Identify which cell holds the provided text, then report its (x, y) central coordinate. 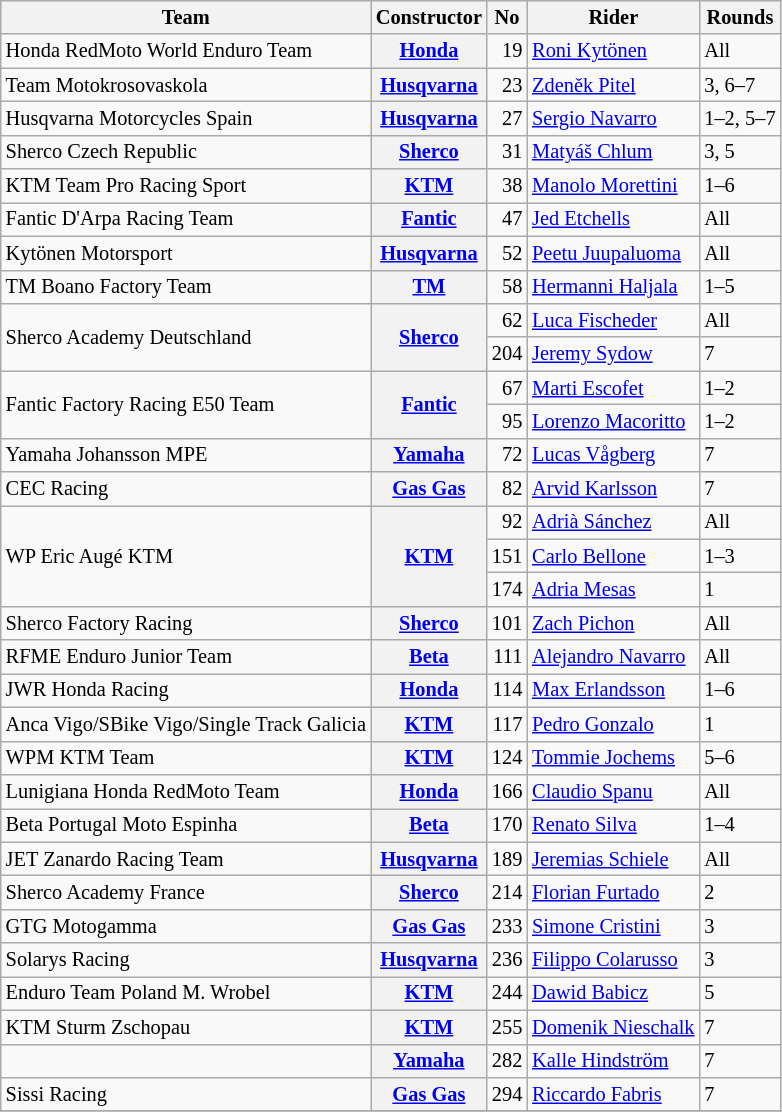
Rider (613, 17)
Lunigiana Honda RedMoto Team (186, 791)
Sissi Racing (186, 1094)
RFME Enduro Junior Team (186, 657)
WPM KTM Team (186, 758)
117 (507, 724)
Arvid Karlsson (613, 489)
Marti Escofet (613, 388)
Filippo Colarusso (613, 960)
101 (507, 623)
31 (507, 152)
Zach Pichon (613, 623)
JWR Honda Racing (186, 690)
Sherco Czech Republic (186, 152)
5 (740, 993)
67 (507, 388)
Max Erlandsson (613, 690)
WP Eric Augé KTM (186, 556)
Carlo Bellone (613, 556)
Florian Furtado (613, 892)
TM (429, 287)
Jeremias Schiele (613, 859)
GTG Motogamma (186, 926)
Matyáš Chlum (613, 152)
Zdeněk Pitel (613, 85)
Dawid Babicz (613, 993)
Constructor (429, 17)
3, 6–7 (740, 85)
Tommie Jochems (613, 758)
Pedro Gonzalo (613, 724)
1–5 (740, 287)
23 (507, 85)
Sherco Academy France (186, 892)
No (507, 17)
111 (507, 657)
Adria Mesas (613, 589)
Enduro Team Poland M. Wrobel (186, 993)
166 (507, 791)
Husqvarna Motorcycles Spain (186, 118)
Kytönen Motorsport (186, 253)
Sergio Navarro (613, 118)
233 (507, 926)
Sherco Factory Racing (186, 623)
Alejandro Navarro (613, 657)
Kalle Hindström (613, 1061)
255 (507, 1027)
Lucas Vågberg (613, 455)
Anca Vigo/SBike Vigo/Single Track Galicia (186, 724)
Simone Cristini (613, 926)
62 (507, 320)
Fantic D'Arpa Racing Team (186, 219)
Roni Kytönen (613, 51)
5–6 (740, 758)
Lorenzo Macoritto (613, 421)
27 (507, 118)
58 (507, 287)
Yamaha Johansson MPE (186, 455)
214 (507, 892)
Fantic Factory Racing E50 Team (186, 404)
Adrià Sánchez (613, 522)
Solarys Racing (186, 960)
KTM Team Pro Racing Sport (186, 186)
Sherco Academy Deutschland (186, 336)
1–3 (740, 556)
47 (507, 219)
294 (507, 1094)
170 (507, 825)
Luca Fischeder (613, 320)
19 (507, 51)
TM Boano Factory Team (186, 287)
Honda RedMoto World Enduro Team (186, 51)
Jed Etchells (613, 219)
174 (507, 589)
Renato Silva (613, 825)
1–4 (740, 825)
3, 5 (740, 152)
Team Motokrosovaskola (186, 85)
1–2, 5–7 (740, 118)
KTM Sturm Zschopau (186, 1027)
Team (186, 17)
124 (507, 758)
92 (507, 522)
38 (507, 186)
72 (507, 455)
52 (507, 253)
114 (507, 690)
Peetu Juupaluoma (613, 253)
151 (507, 556)
Domenik Nieschalk (613, 1027)
Claudio Spanu (613, 791)
Rounds (740, 17)
Jeremy Sydow (613, 354)
244 (507, 993)
282 (507, 1061)
189 (507, 859)
Manolo Morettini (613, 186)
82 (507, 489)
236 (507, 960)
Riccardo Fabris (613, 1094)
JET Zanardo Racing Team (186, 859)
95 (507, 421)
Hermanni Haljala (613, 287)
CEC Racing (186, 489)
204 (507, 354)
Beta Portugal Moto Espinha (186, 825)
2 (740, 892)
